Search for the cell housing the specified text and yield its (x, y) center coordinate. 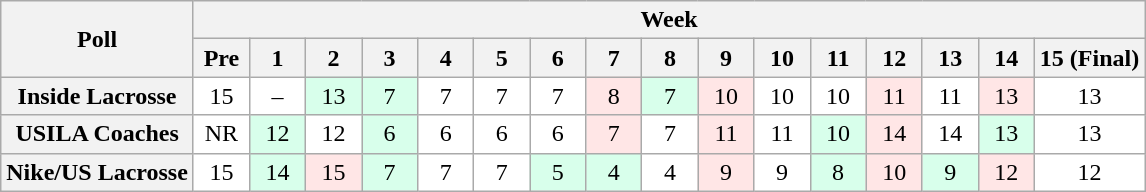
Poll (98, 39)
2 (334, 58)
– (277, 96)
3 (390, 58)
NR (221, 134)
Week (668, 20)
1 (277, 58)
Inside Lacrosse (98, 96)
USILA Coaches (98, 134)
Pre (221, 58)
15 (Final) (1089, 58)
Nike/US Lacrosse (98, 172)
